Locate the cell with the specified text and output its (X, Y) center coordinate. 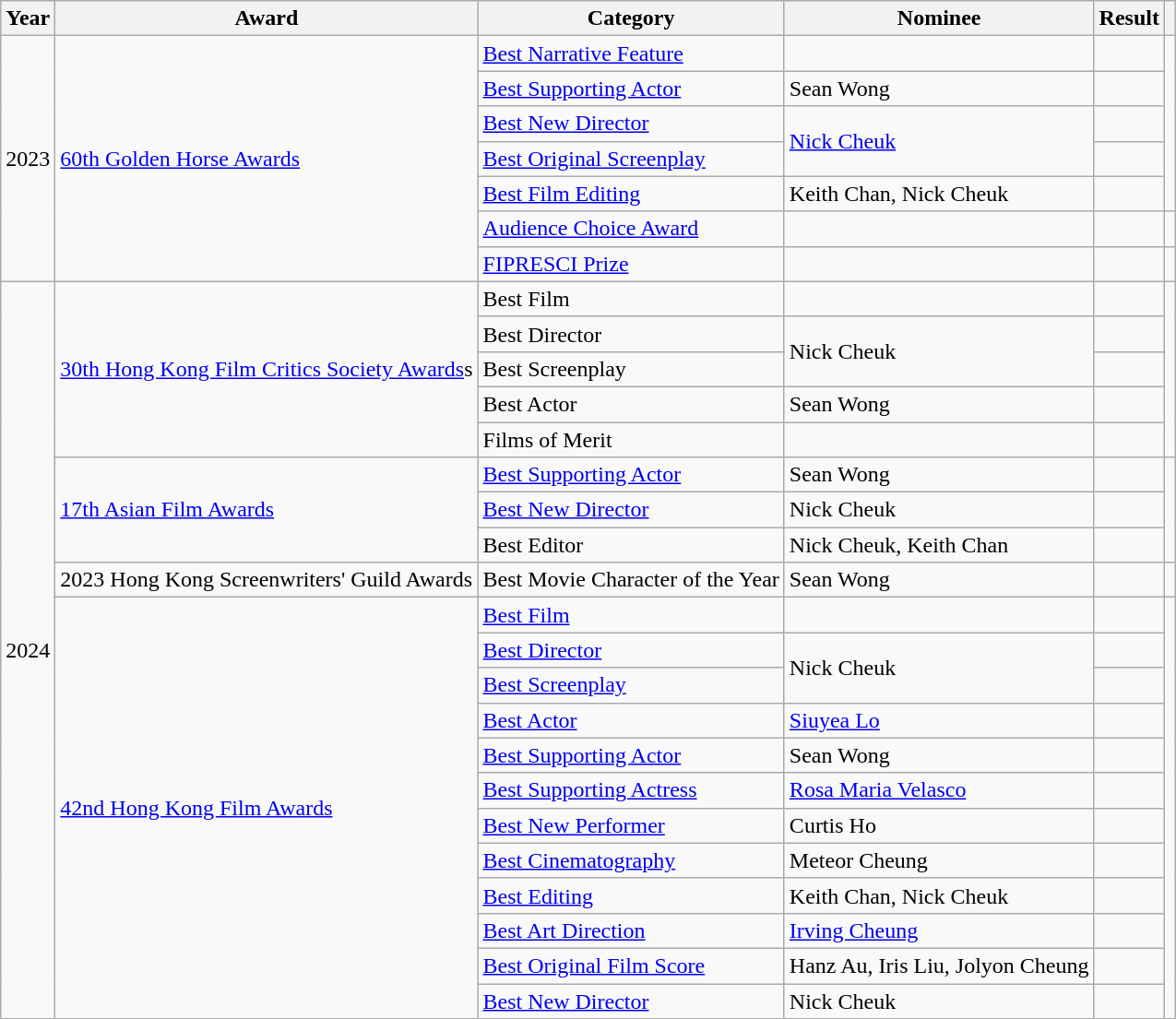
Hanz Au, Iris Liu, Jolyon Cheung (939, 966)
Year (28, 18)
Best Supporting Actress (631, 790)
Best Editing (631, 895)
Nick Cheuk, Keith Chan (939, 545)
2023 Hong Kong Screenwriters' Guild Awards (267, 580)
2023 (28, 159)
30th Hong Kong Film Critics Society Awardss (267, 369)
Result (1129, 18)
Best Art Direction (631, 930)
Audience Choice Award (631, 229)
Nominee (939, 18)
2024 (28, 649)
Rosa Maria Velasco (939, 790)
Curtis Ho (939, 825)
Best Original Screenplay (631, 159)
Best Movie Character of the Year (631, 580)
Best Editor (631, 545)
Films of Merit (631, 440)
Best Film Editing (631, 194)
Best Original Film Score (631, 966)
Siuyea Lo (939, 720)
42nd Hong Kong Film Awards (267, 808)
Best New Performer (631, 825)
Meteor Cheung (939, 860)
Best Cinematography (631, 860)
Best Narrative Feature (631, 53)
Category (631, 18)
Irving Cheung (939, 930)
17th Asian Film Awards (267, 510)
FIPRESCI Prize (631, 264)
60th Golden Horse Awards (267, 159)
Award (267, 18)
